Identify which cell holds the provided text, then report its [X, Y] central coordinate. 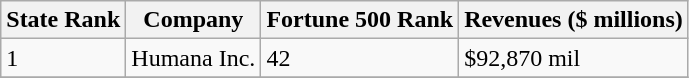
Revenues ($ millions) [574, 20]
Humana Inc. [194, 58]
Fortune 500 Rank [360, 20]
State Rank [64, 20]
42 [360, 58]
1 [64, 58]
Company [194, 20]
$92,870 mil [574, 58]
